Return (X, Y) of the center of cell containing provided text 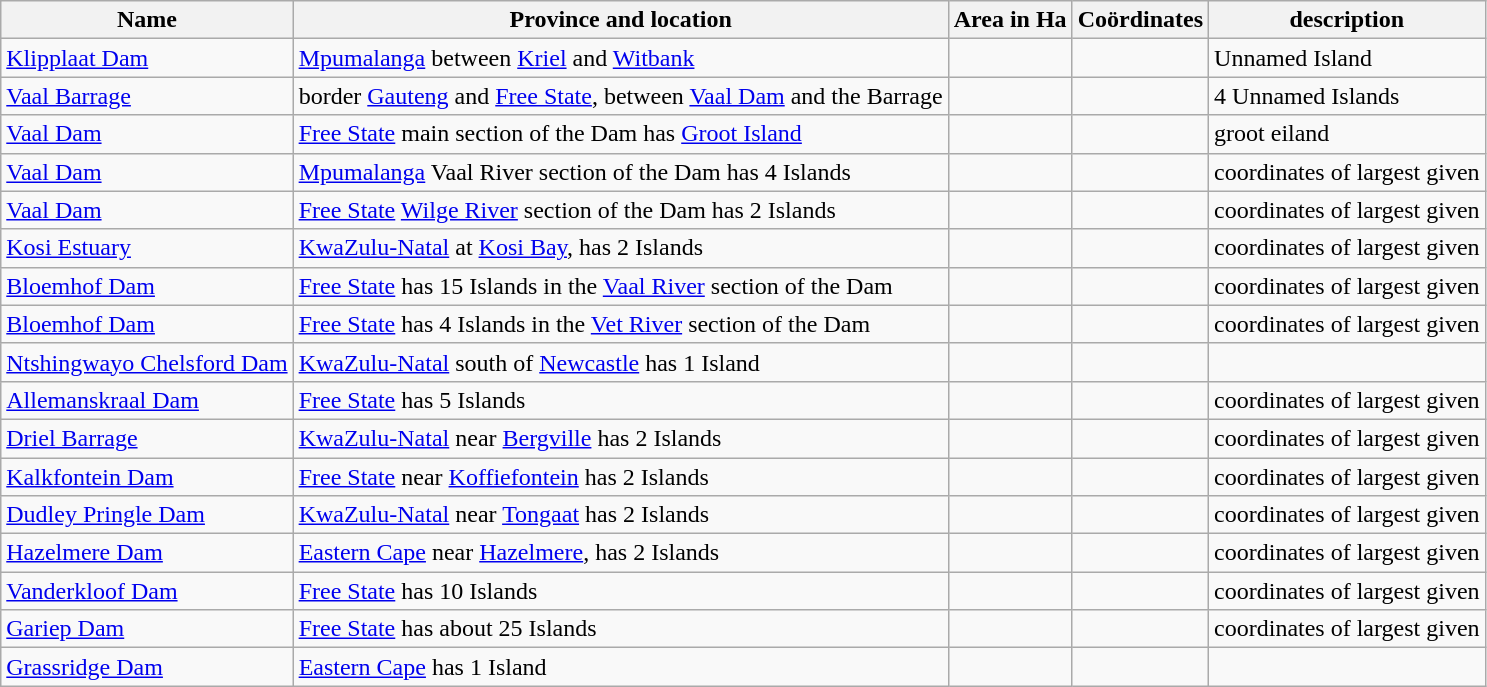
Free State main section of the Dam has Groot Island (620, 134)
Name (147, 20)
Free State has 10 Islands (620, 591)
KwaZulu-Natal near Bergville has 2 Islands (620, 438)
Free State has 4 Islands in the Vet River section of the Dam (620, 324)
KwaZulu-Natal south of Newcastle has 1 Island (620, 362)
Mpumalanga Vaal River section of the Dam has 4 Islands (620, 172)
Eastern Cape has 1 Island (620, 667)
border Gauteng and Free State, between Vaal Dam and the Barrage (620, 96)
Unnamed Island (1348, 58)
Eastern Cape near Hazelmere, has 2 Islands (620, 553)
Dudley Pringle Dam (147, 515)
Free State has 5 Islands (620, 400)
groot eiland (1348, 134)
description (1348, 20)
Grassridge Dam (147, 667)
Gariep Dam (147, 629)
KwaZulu-Natal near Tongaat has 2 Islands (620, 515)
Free State Wilge River section of the Dam has 2 Islands (620, 210)
Vaal Barrage (147, 96)
4 Unnamed Islands (1348, 96)
Vanderkloof Dam (147, 591)
Hazelmere Dam (147, 553)
KwaZulu-Natal at Kosi Bay, has 2 Islands (620, 248)
Allemanskraal Dam (147, 400)
Driel Barrage (147, 438)
Klipplaat Dam (147, 58)
Mpumalanga between Kriel and Witbank (620, 58)
Ntshingwayo Chelsford Dam (147, 362)
Kalkfontein Dam (147, 477)
Free State has about 25 Islands (620, 629)
Area in Ha (1010, 20)
Coördinates (1140, 20)
Kosi Estuary (147, 248)
Province and location (620, 20)
Free State near Koffiefontein has 2 Islands (620, 477)
Free State has 15 Islands in the Vaal River section of the Dam (620, 286)
